Search for the cell housing the specified text and yield its [x, y] center coordinate. 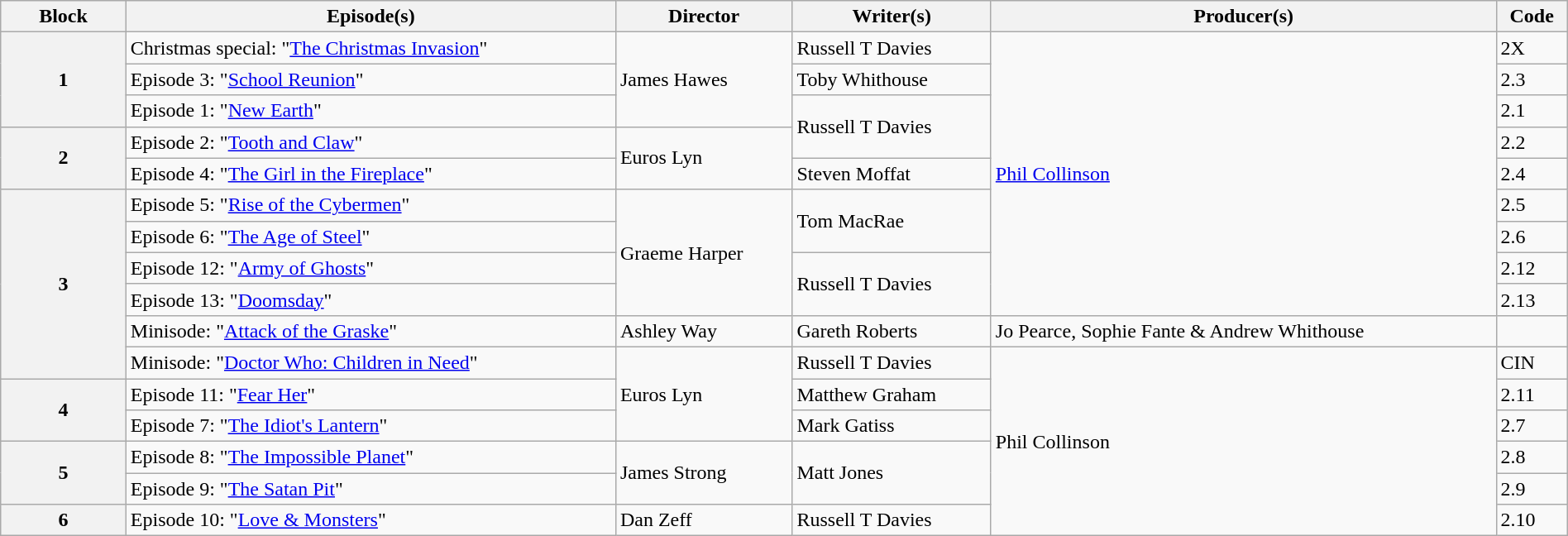
James Hawes [704, 79]
2.6 [1532, 237]
2.10 [1532, 520]
Producer(s) [1244, 17]
Episode 12: "Army of Ghosts" [370, 268]
Matthew Graham [892, 395]
Episode 9: "The Satan Pit" [370, 489]
Matt Jones [892, 473]
2.7 [1532, 426]
Episode(s) [370, 17]
CIN [1532, 362]
Episode 7: "The Idiot's Lantern" [370, 426]
Minisode: "Doctor Who: Children in Need" [370, 362]
Episode 4: "The Girl in the Fireplace" [370, 174]
Block [64, 17]
2.2 [1532, 142]
Director [704, 17]
Episode 13: "Doomsday" [370, 299]
2.9 [1532, 489]
2.11 [1532, 395]
1 [64, 79]
5 [64, 473]
Tom MacRae [892, 221]
2.5 [1532, 205]
2 [64, 158]
Jo Pearce, Sophie Fante & Andrew Whithouse [1244, 331]
Christmas special: "The Christmas Invasion" [370, 48]
Steven Moffat [892, 174]
Code [1532, 17]
Toby Whithouse [892, 79]
Episode 2: "Tooth and Claw" [370, 142]
2.13 [1532, 299]
2X [1532, 48]
2.4 [1532, 174]
2.12 [1532, 268]
Episode 10: "Love & Monsters" [370, 520]
Gareth Roberts [892, 331]
Writer(s) [892, 17]
Minisode: "Attack of the Graske" [370, 331]
Episode 1: "New Earth" [370, 111]
4 [64, 410]
Episode 6: "The Age of Steel" [370, 237]
Ashley Way [704, 331]
Dan Zeff [704, 520]
6 [64, 520]
2.3 [1532, 79]
2.8 [1532, 457]
Episode 3: "School Reunion" [370, 79]
3 [64, 284]
Episode 11: "Fear Her" [370, 395]
2.1 [1532, 111]
Mark Gatiss [892, 426]
James Strong [704, 473]
Episode 5: "Rise of the Cybermen" [370, 205]
Graeme Harper [704, 252]
Episode 8: "The Impossible Planet" [370, 457]
